Detect which cell encompasses the target text, then output its [X, Y] center coordinate. 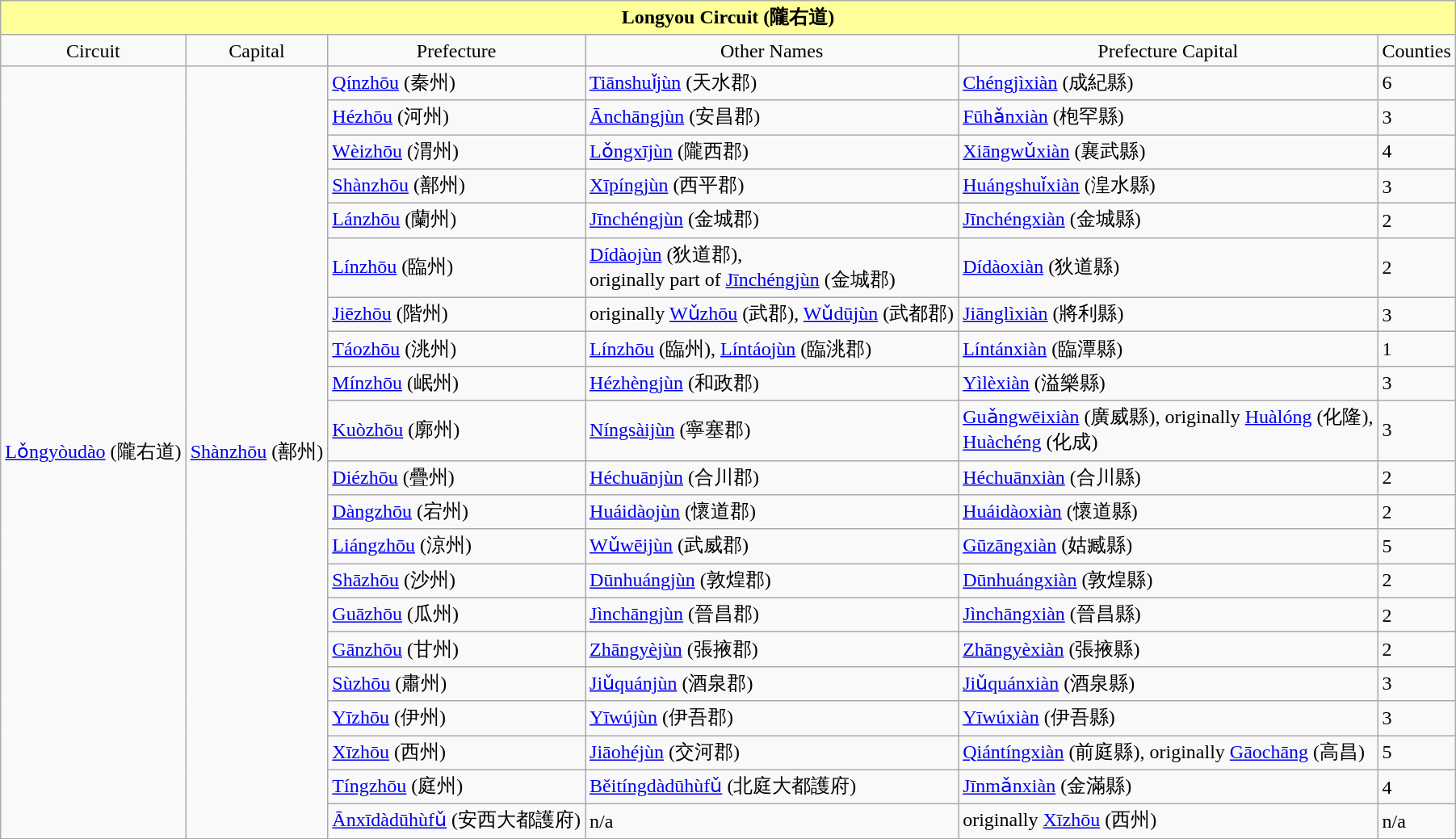
Zhāngyèjùn (張掖郡) [772, 649]
Diézhōu (疊州) [457, 478]
Huáidàoxiàn (懷道縣) [1168, 512]
Wèizhōu (渭州) [457, 152]
Ānxīdàdūhùfǔ (安西大都護府) [457, 822]
originally Wǔzhōu (武郡), Wǔdūjùn (武都郡) [772, 315]
Shāzhōu (沙州) [457, 581]
Yīwújùn (伊吾郡) [772, 719]
Other Names [772, 50]
Dūnhuángjùn (敦煌郡) [772, 581]
Jiānglìxiàn (將利縣) [1168, 315]
Ānchāngjùn (安昌郡) [772, 118]
originally Xīzhōu (西州) [1168, 822]
Jīnchéngxiàn (金城縣) [1168, 221]
Níngsàijùn (寧塞郡) [772, 430]
Qínzhōu (秦州) [457, 82]
Xīzhōu (西州) [457, 753]
Mínzhōu (岷州) [457, 383]
Huáidàojùn (懷道郡) [772, 512]
Wǔwēijùn (武威郡) [772, 546]
Xiāngwǔxiàn (襄武縣) [1168, 152]
Dàngzhōu (宕州) [457, 512]
Línzhōu (臨州) [457, 267]
Yīwúxiàn (伊吾縣) [1168, 719]
Dūnhuángxiàn (敦煌縣) [1168, 581]
Prefecture Capital [1168, 50]
Jiǔquánjùn (酒泉郡) [772, 683]
Chéngjìxiàn (成紀縣) [1168, 82]
Lánzhōu (蘭州) [457, 221]
Guǎngwēixiàn (廣威縣), originally Huàlóng (化隆),Huàchéng (化成) [1168, 430]
Jiēzhōu (階州) [457, 315]
Héchuānxiàn (合川縣) [1168, 478]
Yīzhōu (伊州) [457, 719]
Línzhōu (臨州), Líntáojùn (臨洮郡) [772, 349]
Zhāngyèxiàn (張掖縣) [1168, 649]
Jìnchāngjùn (晉昌郡) [772, 615]
Xīpíngjùn (西平郡) [772, 186]
Líntánxiàn (臨潭縣) [1168, 349]
6 [1416, 82]
Dídàojùn (狄道郡),originally part of Jīnchéngjùn (金城郡) [772, 267]
Guāzhōu (瓜州) [457, 615]
Jiǔquánxiàn (酒泉縣) [1168, 683]
Longyou Circuit (隴右道) [728, 18]
Huángshuǐxiàn (湟水縣) [1168, 186]
Lǒngxījùn (隴西郡) [772, 152]
Héchuānjùn (合川郡) [772, 478]
1 [1416, 349]
Jīnchéngjùn (金城郡) [772, 221]
Capital [257, 50]
Gūzāngxiàn (姑臧縣) [1168, 546]
Tiānshuǐjùn (天水郡) [772, 82]
Fūhǎnxiàn (枹罕縣) [1168, 118]
Counties [1416, 50]
Qiántíngxiàn (前庭縣), originally Gāochāng (高昌) [1168, 753]
Circuit [94, 50]
Dídàoxiàn (狄道縣) [1168, 267]
Jìnchāngxiàn (晉昌縣) [1168, 615]
Tíngzhōu (庭州) [457, 787]
Hézhèngjùn (和政郡) [772, 383]
Sùzhōu (肅州) [457, 683]
Lǒngyòudào (隴右道) [94, 452]
Jiāohéjùn (交河郡) [772, 753]
Kuòzhōu (廓州) [457, 430]
Hézhōu (河州) [457, 118]
Yìlèxiàn (溢樂縣) [1168, 383]
Prefecture [457, 50]
Táozhōu (洮州) [457, 349]
Liángzhōu (涼州) [457, 546]
Jīnmǎnxiàn (金滿縣) [1168, 787]
Gānzhōu (甘州) [457, 649]
Běitíngdàdūhùfǔ (北庭大都護府) [772, 787]
